Scan for the cell matching the given text and deliver its (X, Y) coordinate at center. 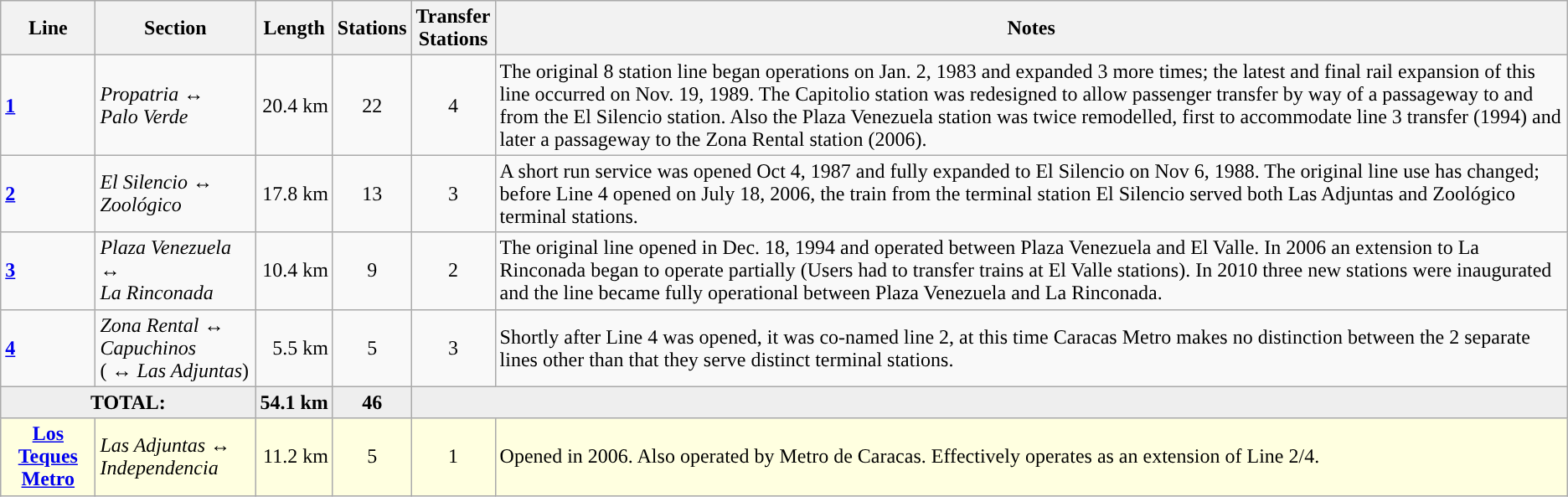
11.2 km (294, 457)
TransferStations (453, 28)
TOTAL: (128, 402)
Notes (1031, 28)
Plaza Venezuela ↔ La Rinconada (176, 271)
Propatria ↔ Palo Verde (176, 106)
17.8 km (294, 194)
Zona Rental ↔ Capuchinos ( ↔ Las Adjuntas) (176, 348)
Section (176, 28)
20.4 km (294, 106)
9 (372, 271)
5.5 km (294, 348)
54.1 km (294, 402)
Length (294, 28)
Line (49, 28)
El Silencio ↔ Zoológico (176, 194)
Los Teques Metro (49, 457)
46 (372, 402)
Stations (372, 28)
13 (372, 194)
22 (372, 106)
Las Adjuntas ↔ Independencia (176, 457)
10.4 km (294, 271)
Opened in 2006. Also operated by Metro de Caracas. Effectively operates as an extension of Line 2/4. (1031, 457)
